Provide the (X, Y) coordinate of the cell's center where the given text is located.  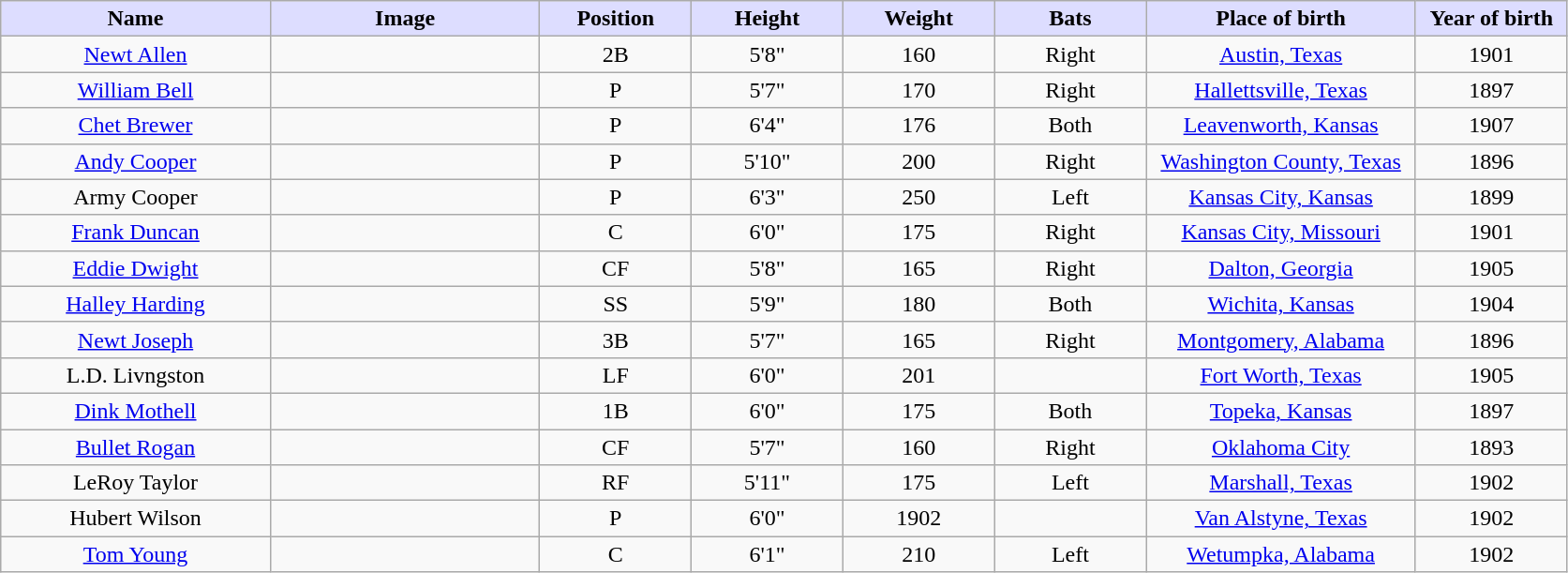
Austin, Texas (1281, 54)
Year of birth (1491, 19)
1893 (1491, 447)
Wetumpka, Alabama (1281, 554)
Van Alstyne, Texas (1281, 519)
210 (918, 554)
1907 (1491, 126)
1B (616, 411)
Topeka, Kansas (1281, 411)
Montgomery, Alabama (1281, 339)
201 (918, 375)
Andy Cooper (136, 161)
6'3" (768, 197)
1899 (1491, 197)
250 (918, 197)
SS (616, 304)
Newt Allen (136, 54)
2B (616, 54)
Kansas City, Kansas (1281, 197)
William Bell (136, 90)
5'10" (768, 161)
Bullet Rogan (136, 447)
Dalton, Georgia (1281, 268)
6'4" (768, 126)
176 (918, 126)
200 (918, 161)
Dink Mothell (136, 411)
Frank Duncan (136, 233)
Name (136, 19)
5'11" (768, 483)
Place of birth (1281, 19)
1904 (1491, 304)
3B (616, 339)
Chet Brewer (136, 126)
Washington County, Texas (1281, 161)
5'9" (768, 304)
LF (616, 375)
Wichita, Kansas (1281, 304)
L.D. Livngston (136, 375)
Leavenworth, Kansas (1281, 126)
170 (918, 90)
Height (768, 19)
Newt Joseph (136, 339)
Marshall, Texas (1281, 483)
Tom Young (136, 554)
LeRoy Taylor (136, 483)
Kansas City, Missouri (1281, 233)
Image (405, 19)
6'1" (768, 554)
Hubert Wilson (136, 519)
Halley Harding (136, 304)
Oklahoma City (1281, 447)
Army Cooper (136, 197)
Fort Worth, Texas (1281, 375)
Bats (1070, 19)
Weight (918, 19)
Position (616, 19)
Hallettsville, Texas (1281, 90)
180 (918, 304)
RF (616, 483)
Eddie Dwight (136, 268)
